For the text-containing cell, return its midpoint in [x, y] coordinate format. 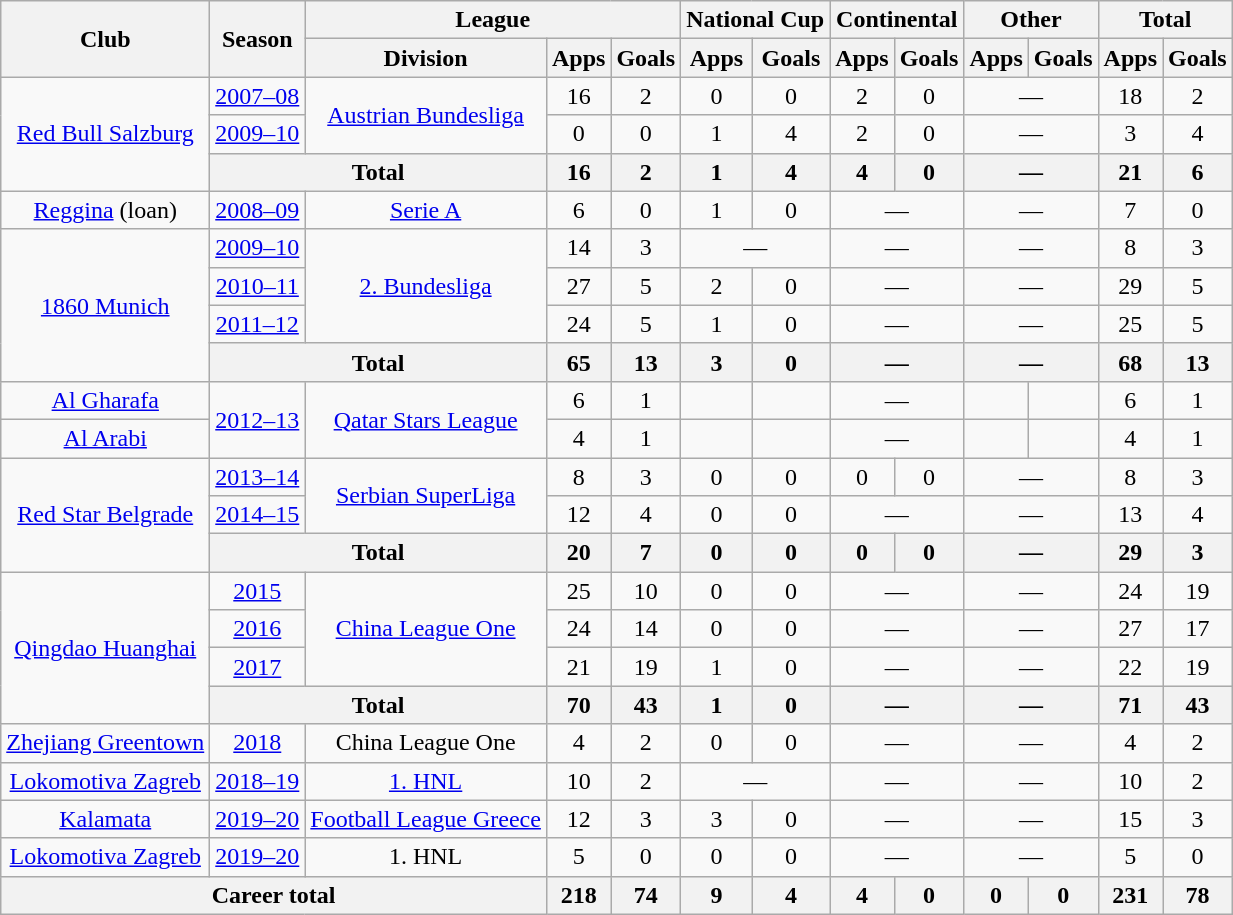
68 [1130, 362]
Al Arabi [106, 438]
9 [717, 895]
2014–15 [258, 515]
218 [578, 895]
Continental [897, 20]
National Cup [756, 20]
2017 [258, 667]
1860 Munich [106, 305]
Other [1031, 20]
22 [1130, 667]
15 [1130, 819]
2. Bundesliga [426, 286]
Al Gharafa [106, 400]
Austrian Bundesliga [426, 115]
Red Star Belgrade [106, 515]
Serie A [426, 210]
Qatar Stars League [426, 419]
Football League Greece [426, 819]
65 [578, 362]
Qingdao Huanghai [106, 648]
Season [258, 39]
20 [578, 553]
2011–12 [258, 324]
Kalamata [106, 819]
70 [578, 705]
231 [1130, 895]
2015 [258, 591]
2013–14 [258, 477]
2010–11 [258, 286]
78 [1197, 895]
2018–19 [258, 781]
Club [106, 39]
2016 [258, 629]
71 [1130, 705]
League [493, 20]
Career total [274, 895]
2018 [258, 743]
Reggina (loan) [106, 210]
74 [646, 895]
2012–13 [258, 419]
Red Bull Salzburg [106, 134]
Division [426, 58]
18 [1130, 96]
Zhejiang Greentown [106, 743]
17 [1197, 629]
2008–09 [258, 210]
Serbian SuperLiga [426, 496]
2007–08 [258, 96]
